Detect which cell encompasses the target text, then output its [X, Y] center coordinate. 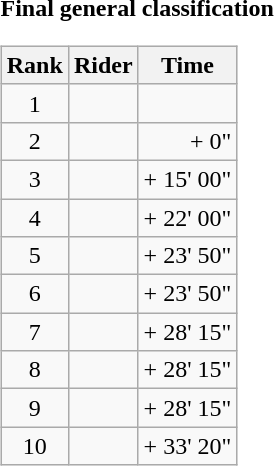
3 [34, 179]
5 [34, 256]
10 [34, 446]
+ 22' 00" [188, 217]
9 [34, 408]
Rider [103, 65]
+ 0" [188, 141]
Rank [34, 65]
+ 33' 20" [188, 446]
8 [34, 370]
7 [34, 332]
2 [34, 141]
Time [188, 65]
4 [34, 217]
6 [34, 294]
1 [34, 103]
+ 15' 00" [188, 179]
